Identify which cell holds the provided text, then report its [X, Y] central coordinate. 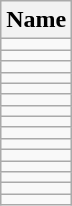
Name [36, 20]
